Detect which cell encompasses the target text, then output its (X, Y) center coordinate. 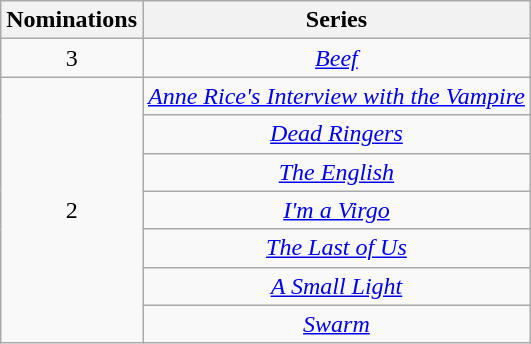
I'm a Virgo (336, 210)
2 (72, 210)
Dead Ringers (336, 134)
Nominations (72, 20)
Swarm (336, 324)
Series (336, 20)
Beef (336, 58)
Anne Rice's Interview with the Vampire (336, 96)
The English (336, 172)
3 (72, 58)
The Last of Us (336, 248)
A Small Light (336, 286)
